Return the (x, y) coordinate for the center point of the cell that contains the specified text.  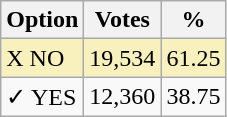
Option (42, 20)
38.75 (194, 97)
19,534 (122, 58)
12,360 (122, 97)
61.25 (194, 58)
✓ YES (42, 97)
Votes (122, 20)
X NO (42, 58)
% (194, 20)
